Output the [X, Y] coordinate of the center of the cell containing the given text.  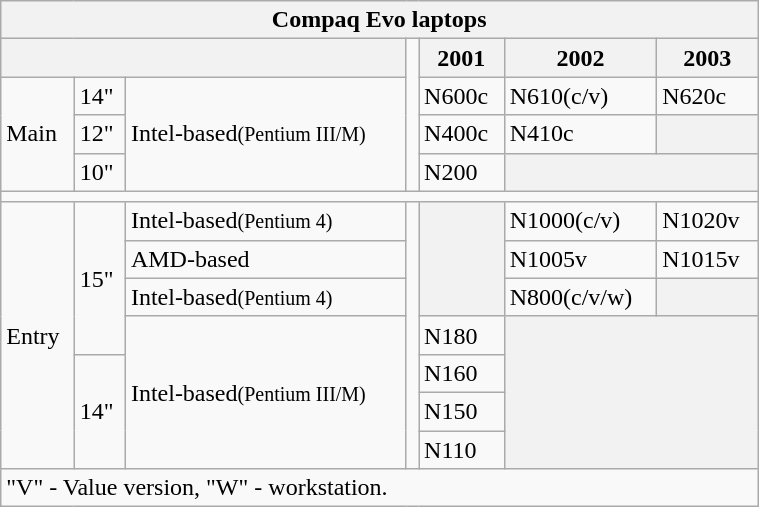
Main [38, 134]
2002 [580, 58]
N160 [462, 373]
N110 [462, 449]
"V" - Value version, "W" - workstation. [380, 488]
N610(c/v) [580, 96]
N1000(c/v) [580, 221]
2003 [708, 58]
N400c [462, 134]
N410c [580, 134]
2001 [462, 58]
N1020v [708, 221]
N620c [708, 96]
N1015v [708, 259]
Entry [38, 335]
N200 [462, 172]
N600c [462, 96]
N800(c/v/w) [580, 297]
N150 [462, 411]
10" [100, 172]
N1005v [580, 259]
Compaq Evo laptops [380, 20]
N180 [462, 335]
AMD-based [266, 259]
12" [100, 134]
15" [100, 278]
